From the cell containing the given text, extract its center point as [X, Y] coordinate. 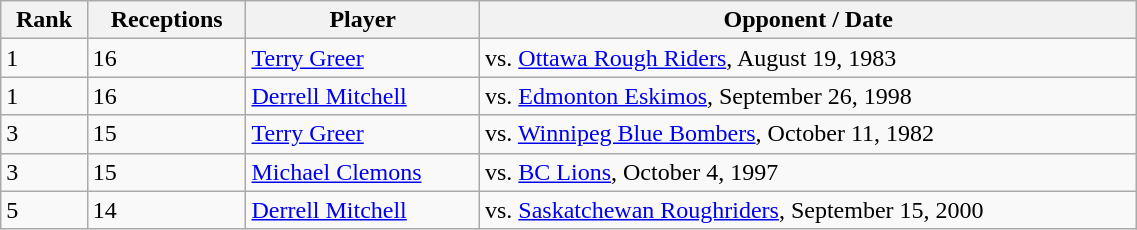
Opponent / Date [808, 20]
vs. Ottawa Rough Riders, August 19, 1983 [808, 58]
vs. Winnipeg Blue Bombers, October 11, 1982 [808, 134]
Receptions [166, 20]
5 [44, 210]
Player [362, 20]
vs. BC Lions, October 4, 1997 [808, 172]
Michael Clemons [362, 172]
vs. Saskatchewan Roughriders, September 15, 2000 [808, 210]
vs. Edmonton Eskimos, September 26, 1998 [808, 96]
14 [166, 210]
Rank [44, 20]
